Provide the (x, y) coordinate of the cell's center where the given text is located.  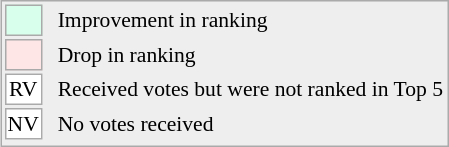
Improvement in ranking (250, 20)
No votes received (250, 124)
Drop in ranking (250, 55)
RV (24, 90)
NV (24, 124)
Received votes but were not ranked in Top 5 (250, 90)
